Pinpoint the cell where the given text exists, returning its (X, Y) midpoint coordinate. 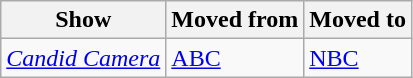
ABC (235, 58)
Candid Camera (84, 58)
NBC (358, 58)
Moved to (358, 20)
Moved from (235, 20)
Show (84, 20)
